Pinpoint the cell where the given text exists, returning its [x, y] midpoint coordinate. 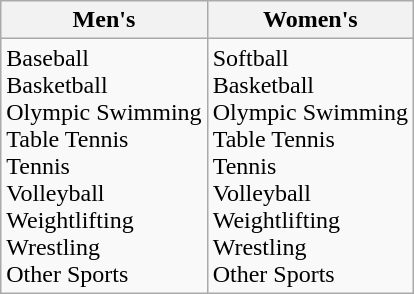
Men's [104, 20]
SoftballBasketballOlympic SwimmingTable TennisTennisVolleyballWeightliftingWrestlingOther Sports [310, 166]
Women's [310, 20]
BaseballBasketballOlympic SwimmingTable TennisTennisVolleyballWeightliftingWrestlingOther Sports [104, 166]
